For the text-containing cell, return its midpoint in [X, Y] coordinate format. 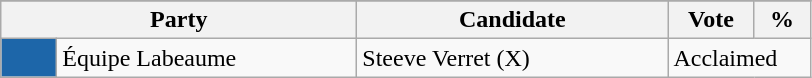
Équipe Labeaume [207, 58]
Steeve Verret (X) [512, 58]
Acclaimed [739, 58]
Candidate [512, 20]
% [782, 20]
Party [179, 20]
Vote [711, 20]
